Return the (X, Y) coordinate for the center point of the cell that contains the specified text.  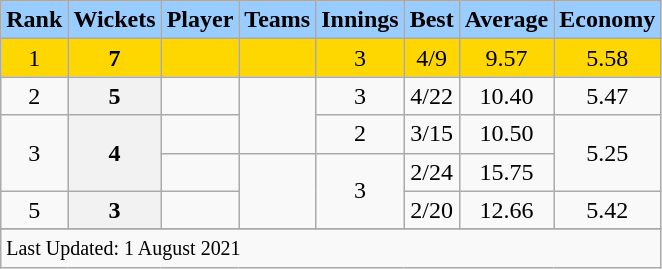
Wickets (114, 20)
10.40 (506, 96)
12.66 (506, 210)
5.47 (608, 96)
Last Updated: 1 August 2021 (331, 248)
2/24 (432, 172)
7 (114, 58)
5.58 (608, 58)
4/22 (432, 96)
10.50 (506, 134)
Rank (34, 20)
1 (34, 58)
4/9 (432, 58)
5.42 (608, 210)
Innings (360, 20)
4 (114, 153)
Teams (278, 20)
9.57 (506, 58)
Average (506, 20)
Best (432, 20)
15.75 (506, 172)
5.25 (608, 153)
Economy (608, 20)
3/15 (432, 134)
2/20 (432, 210)
Player (200, 20)
